Return [x, y] of the center of cell containing provided text 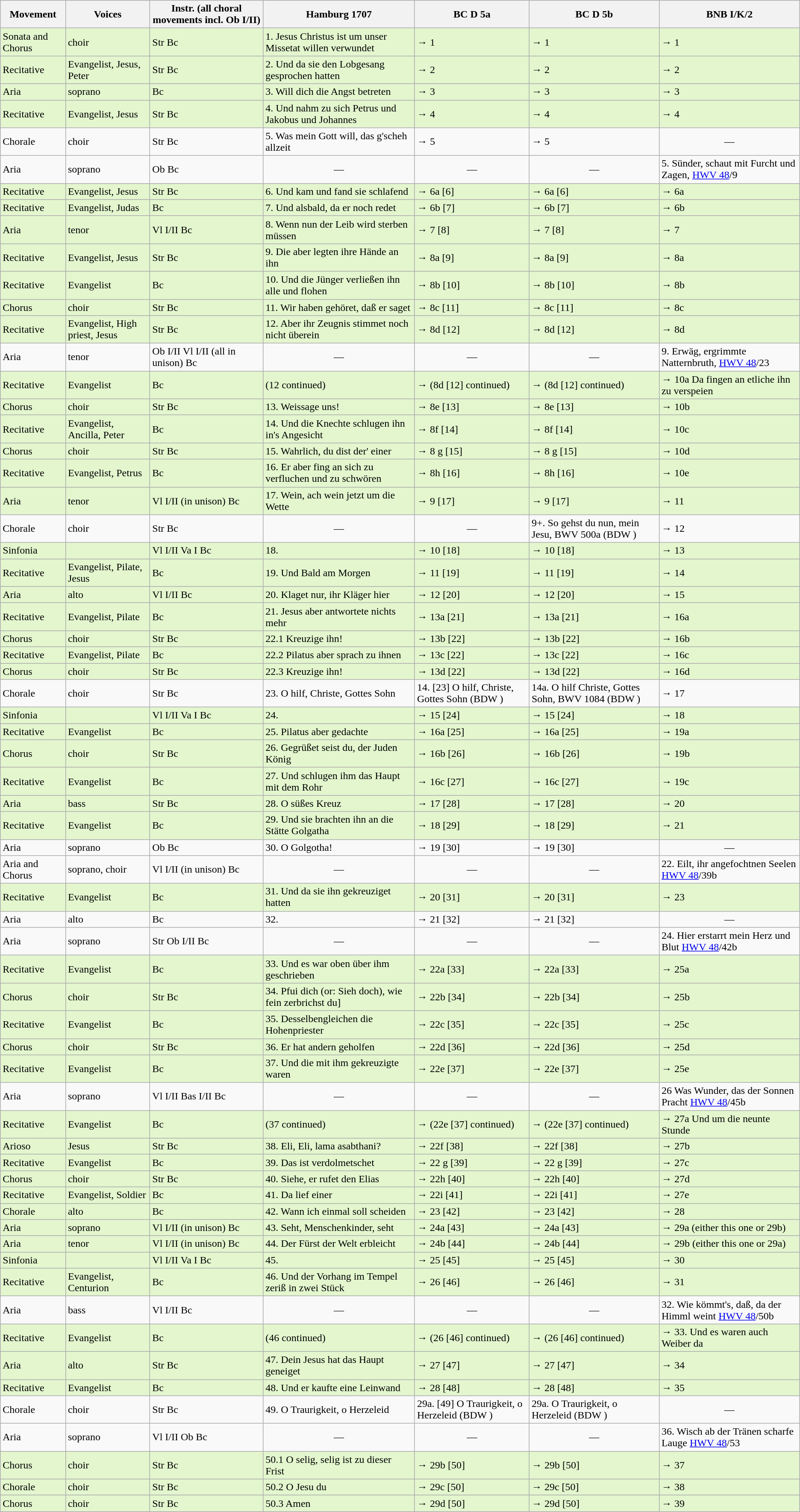
→ 20 [729, 803]
41. Da lief einer [339, 1195]
46. Und der Vorhang im Tempel zeriß in zwei Stück [339, 1282]
31. Und da sie ihn gekreuziget hatten [339, 897]
24. [339, 715]
8. Wenn nun der Leib wird sterben müssen [339, 230]
→ 19a [729, 732]
9. Erwäg, ergrimmte Natternbruth, HWV 48/23 [729, 357]
BC D 5b [594, 15]
→ 8c [729, 307]
→ 25b [729, 997]
32. Wie kömmt's, daß, da der Himml weint HWV 48/50b [729, 1310]
35. Desselbengleichen die Hohenpriester [339, 1024]
29a. O Traurigkeit, o Herzeleid (BDW ) [594, 1409]
Evangelist, Centurion [108, 1282]
49. O Traurigkeit, o Herzeleid [339, 1409]
26. Gegrüßet seist du, der Juden König [339, 753]
→ 10a Da fingen an etliche ihn zu verspeien [729, 385]
→ 25c [729, 1024]
19. Und Bald am Morgen [339, 572]
36. Wisch ab der Tränen scharfe Lauge HWV 48/53 [729, 1438]
→ 27a Und um die neunte Stunde [729, 1124]
→ 33. Und es waren auch Weiber da [729, 1338]
→ 6b [729, 208]
→ 6a [729, 191]
Ob I/II Vl I/II (all in unison) Bc [207, 357]
14. Und die Knechte schlugen ihn in's Angesicht [339, 429]
→ 25d [729, 1047]
BC D 5a [472, 15]
→ 16a [729, 617]
50.1 O selig, selig ist zu dieser Frist [339, 1465]
→ 34 [729, 1365]
→ 37 [729, 1465]
24. Hier erstarrt mein Herz und Blut HWV 48/42b [729, 941]
→ 16b [729, 639]
Instr. (all choral movements incl. Ob I/II) [207, 15]
→ 15 [729, 595]
4. Und nahm zu sich Petrus und Jakobus und Johannes [339, 114]
→ 25e [729, 1069]
43. Seht, Menschenkinder, seht [339, 1228]
(12 continued) [339, 385]
27. Und schlugen ihm das Haupt mit dem Rohr [339, 782]
2. Und da sie den Lobgesang gesprochen hatten [339, 70]
39. Das ist verdolmetschet [339, 1163]
37. Und die mit ihm gekreuzigte waren [339, 1069]
13. Weissage uns! [339, 407]
50.3 Amen [339, 1503]
Hamburg 1707 [339, 15]
29a. [49] O Traurigkeit, o Herzeleid (BDW ) [472, 1409]
→ 35 [729, 1388]
11. Wir haben gehöret, daß er saget [339, 307]
→ 8b [729, 285]
Str Ob I/II Bc [207, 941]
22.1 Kreuzige ihn! [339, 639]
→ 28 [729, 1211]
→ 29a (either this one or 29b) [729, 1228]
26 Was Wunder, das der Sonnen Pracht HWV 48/45b [729, 1097]
→ 27d [729, 1179]
22.3 Kreuzige ihn! [339, 671]
→ 10c [729, 429]
Vl I/II Bas I/II Bc [207, 1097]
→ 39 [729, 1503]
→ 31 [729, 1282]
→ 27e [729, 1195]
→ 29b (either this one or 29a) [729, 1244]
48. Und er kaufte eine Leinwand [339, 1388]
→ 25a [729, 969]
14a. O hilf Christe, Gottes Sohn, BWV 1084 (BDW ) [594, 694]
32. [339, 919]
6. Und kam und fand sie schlafend [339, 191]
Voices [108, 15]
Movement [33, 15]
5. Sünder, schaut mit Furcht und Zagen, HWV 48/9 [729, 169]
16. Er aber fing an sich zu verfluchen und zu schwören [339, 473]
Arioso [33, 1146]
9. Die aber legten ihre Hände an ihn [339, 257]
→ 7 [729, 230]
40. Siehe, er rufet den Elias [339, 1179]
Aria and Chorus [33, 870]
→ 8a [729, 257]
→ 10e [729, 473]
42. Wann ich einmal soll scheiden [339, 1211]
29. Und sie brachten ihn an die Stätte Golgatha [339, 825]
soprano, choir [108, 870]
Evangelist, Petrus [108, 473]
Evangelist, High priest, Jesus [108, 330]
Evangelist, Soldier [108, 1195]
→ 14 [729, 572]
→ 27b [729, 1146]
10. Und die Jünger verließen ihn alle und flohen [339, 285]
(37 continued) [339, 1124]
Sonata and Chorus [33, 42]
34. Pfui dich (or: Sieh doch), wie fein zerbrichst du] [339, 997]
Jesus [108, 1146]
38. Eli, Eli, lama asabthani? [339, 1146]
30. O Golgotha! [339, 847]
→ 30 [729, 1260]
→ 16d [729, 671]
→ 27c [729, 1163]
→ 19b [729, 753]
Evangelist, Jesus, Peter [108, 70]
44. Der Fürst der Welt erbleicht [339, 1244]
9+. So gehst du nun, mein Jesu, BWV 500a (BDW ) [594, 529]
7. Und alsbald, da er noch redet [339, 208]
20. Klaget nur, ihr Kläger hier [339, 595]
(46 continued) [339, 1338]
3. Will dich die Angst betreten [339, 92]
5. Was mein Gott will, das g'scheh allzeit [339, 142]
14. [23] O hilf, Christe, Gottes Sohn (BDW ) [472, 694]
→ 23 [729, 897]
28. O süßes Kreuz [339, 803]
50.2 O Jesu du [339, 1487]
→ 10d [729, 451]
25. Pilatus aber gedachte [339, 732]
22. Eilt, ihr angefochtnen Seelen HWV 48/39b [729, 870]
→ 19c [729, 782]
36. Er hat andern geholfen [339, 1047]
33. Und es war oben über ihm geschrieben [339, 969]
22.2 Pilatus aber sprach zu ihnen [339, 655]
→ 12 [729, 529]
→ 16c [729, 655]
21. Jesus aber antwortete nichts mehr [339, 617]
→ 10b [729, 407]
Vl I/II Ob Bc [207, 1438]
45. [339, 1260]
17. Wein, ach wein jetzt um die Wette [339, 501]
47. Dein Jesus hat das Haupt geneiget [339, 1365]
18. [339, 551]
Evangelist, Judas [108, 208]
→ 13 [729, 551]
→ 8d [729, 330]
→ 38 [729, 1487]
→ 17 [729, 694]
Evangelist, Pilate, Jesus [108, 572]
1. Jesus Christus ist um unser Missetat willen verwundet [339, 42]
12. Aber ihr Zeugnis stimmet noch nicht überein [339, 330]
→ 18 [729, 715]
23. O hilf, Christe, Gottes Sohn [339, 694]
→ 21 [729, 825]
15. Wahrlich, du dist der' einer [339, 451]
Evangelist, Ancilla, Peter [108, 429]
→ 11 [729, 501]
BNB I/K/2 [729, 15]
